Return [x, y] of the center of cell containing provided text 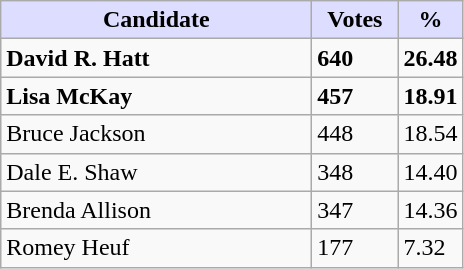
% [430, 20]
7.32 [430, 248]
David R. Hatt [156, 58]
18.91 [430, 96]
18.54 [430, 134]
640 [355, 58]
177 [355, 248]
347 [355, 210]
Romey Heuf [156, 248]
Brenda Allison [156, 210]
Lisa McKay [156, 96]
Dale E. Shaw [156, 172]
Votes [355, 20]
14.36 [430, 210]
Bruce Jackson [156, 134]
448 [355, 134]
457 [355, 96]
348 [355, 172]
14.40 [430, 172]
Candidate [156, 20]
26.48 [430, 58]
